Return the (x, y) coordinate for the center point of the cell that contains the specified text.  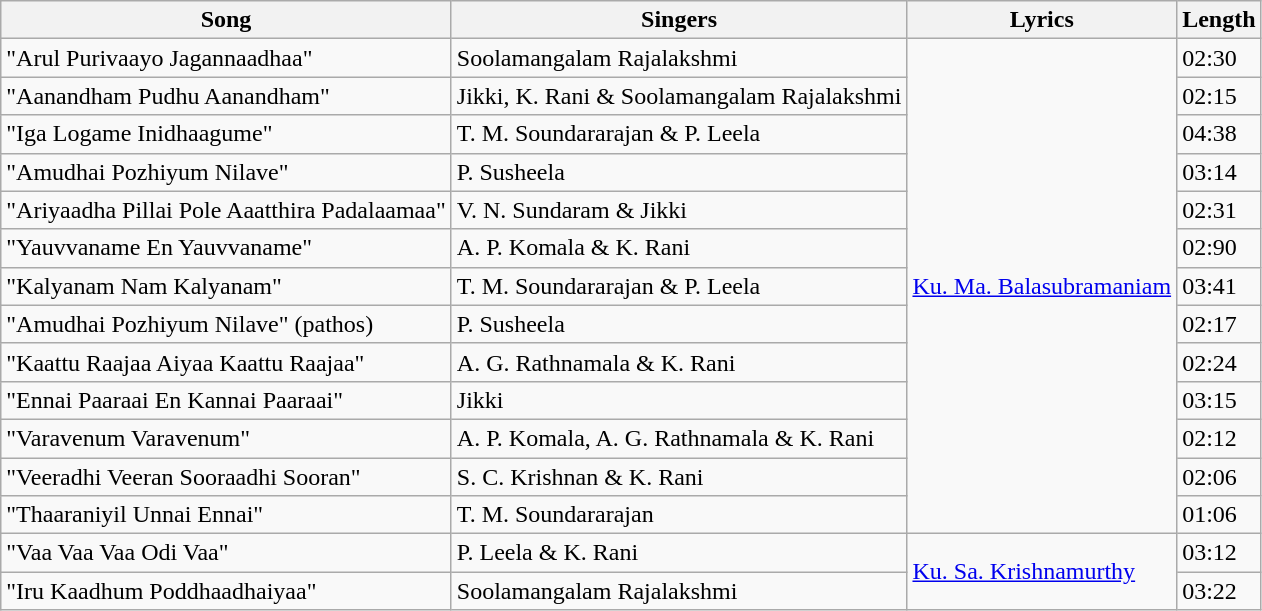
T. M. Soundararajan (679, 515)
03:22 (1219, 591)
03:41 (1219, 286)
"Aanandham Pudhu Aanandham" (226, 96)
A. G. Rathnamala & K. Rani (679, 362)
"Kalyanam Nam Kalyanam" (226, 286)
04:38 (1219, 134)
"Vaa Vaa Vaa Odi Vaa" (226, 553)
"Arul Purivaayo Jagannaadhaa" (226, 58)
Length (1219, 20)
"Thaaraniyil Unnai Ennai" (226, 515)
V. N. Sundaram & Jikki (679, 210)
S. C. Krishnan & K. Rani (679, 477)
02:06 (1219, 477)
Song (226, 20)
"Iga Logame Inidhaagume" (226, 134)
Jikki, K. Rani & Soolamangalam Rajalakshmi (679, 96)
02:12 (1219, 438)
02:31 (1219, 210)
A. P. Komala, A. G. Rathnamala & K. Rani (679, 438)
02:17 (1219, 324)
01:06 (1219, 515)
"Veeradhi Veeran Sooraadhi Sooran" (226, 477)
03:12 (1219, 553)
02:90 (1219, 248)
"Iru Kaadhum Poddhaadhaiyaa" (226, 591)
03:14 (1219, 172)
03:15 (1219, 400)
Ku. Ma. Balasubramaniam (1042, 286)
Singers (679, 20)
Jikki (679, 400)
Lyrics (1042, 20)
"Ariyaadha Pillai Pole Aaatthira Padalaamaa" (226, 210)
02:24 (1219, 362)
02:15 (1219, 96)
"Ennai Paaraai En Kannai Paaraai" (226, 400)
Ku. Sa. Krishnamurthy (1042, 572)
02:30 (1219, 58)
"Amudhai Pozhiyum Nilave" (226, 172)
A. P. Komala & K. Rani (679, 248)
P. Leela & K. Rani (679, 553)
"Varavenum Varavenum" (226, 438)
"Amudhai Pozhiyum Nilave" (pathos) (226, 324)
"Kaattu Raajaa Aiyaa Kaattu Raajaa" (226, 362)
"Yauvvaname En Yauvvaname" (226, 248)
